Return [X, Y] of the center of cell containing provided text 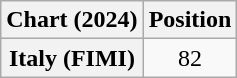
Position [190, 20]
Chart (2024) [72, 20]
82 [190, 58]
Italy (FIMI) [72, 58]
